Extract the (x, y) coordinate from the center of the cell holding the provided text.  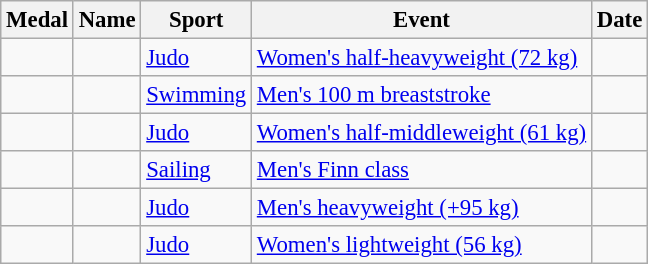
Women's lightweight (56 kg) (422, 245)
Sport (196, 20)
Date (619, 20)
Sailing (196, 170)
Swimming (196, 95)
Women's half-heavyweight (72 kg) (422, 58)
Men's heavyweight (+95 kg) (422, 208)
Medal (38, 20)
Event (422, 20)
Women's half-middleweight (61 kg) (422, 133)
Men's 100 m breaststroke (422, 95)
Name (107, 20)
Men's Finn class (422, 170)
